Pinpoint the cell where the given text exists, returning its (X, Y) midpoint coordinate. 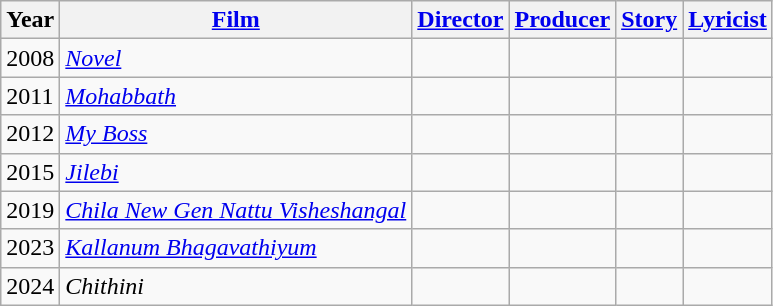
2012 (30, 134)
My Boss (236, 134)
2015 (30, 172)
Mohabbath (236, 96)
2011 (30, 96)
Lyricist (728, 20)
Director (460, 20)
2019 (30, 210)
Film (236, 20)
2024 (30, 286)
Kallanum Bhagavathiyum (236, 248)
2023 (30, 248)
Jilebi (236, 172)
Novel (236, 58)
2008 (30, 58)
Story (650, 20)
Year (30, 20)
Chila New Gen Nattu Visheshangal (236, 210)
Producer (562, 20)
Chithini (236, 286)
